Locate the cell with the specified text and output its [x, y] center coordinate. 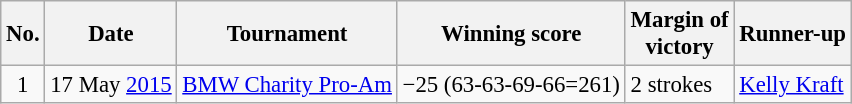
1 [23, 85]
No. [23, 34]
Kelly Kraft [792, 85]
Winning score [511, 34]
−25 (63-63-69-66=261) [511, 85]
BMW Charity Pro-Am [287, 85]
2 strokes [680, 85]
17 May 2015 [111, 85]
Date [111, 34]
Tournament [287, 34]
Runner-up [792, 34]
Margin ofvictory [680, 34]
